Detect which cell encompasses the target text, then output its [x, y] center coordinate. 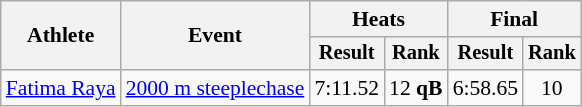
Final [514, 19]
Event [216, 36]
Athlete [61, 36]
12 qB [416, 88]
10 [552, 88]
2000 m steeplechase [216, 88]
6:58.65 [486, 88]
Heats [378, 19]
7:11.52 [346, 88]
Fatima Raya [61, 88]
